For the text-containing cell, return its midpoint in (x, y) coordinate format. 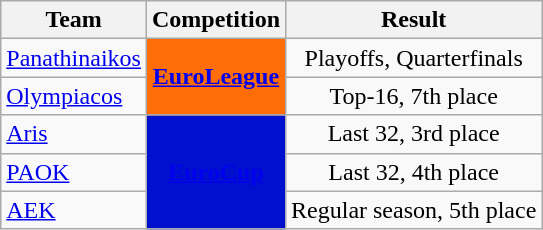
EuroCup (216, 172)
Regular season, 5th place (414, 210)
EuroLeague (216, 77)
Aris (74, 134)
Top-16, 7th place (414, 96)
Olympiacos (74, 96)
Last 32, 4th place (414, 172)
Result (414, 20)
Last 32, 3rd place (414, 134)
AEK (74, 210)
Playoffs, Quarterfinals (414, 58)
Panathinaikos (74, 58)
Team (74, 20)
PAOK (74, 172)
Competition (216, 20)
